Capture the cell that displays the provided text and extract its [X, Y] central coordinate. 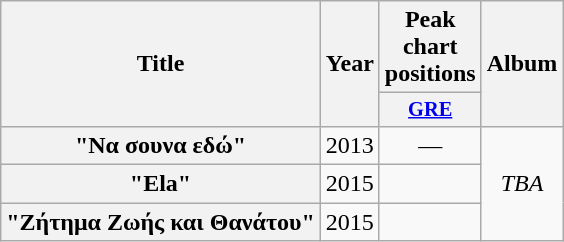
— [430, 145]
Album [522, 64]
Peak chart positions [430, 47]
"Να σουνα εδώ" [161, 145]
TBA [522, 183]
Title [161, 64]
2013 [350, 145]
"Ζήτημα Ζωής και Θανάτου" [161, 222]
GRE [430, 110]
Year [350, 64]
"Ela" [161, 184]
